Detect which cell encompasses the target text, then output its [X, Y] center coordinate. 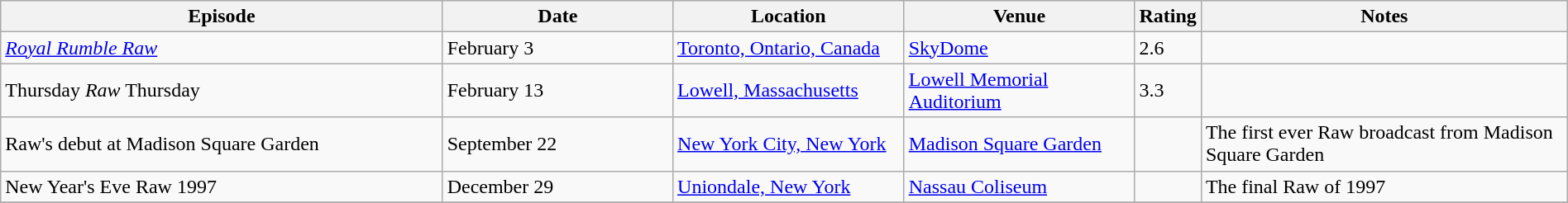
Date [557, 17]
Royal Rumble Raw [222, 48]
Location [789, 17]
Thursday Raw Thursday [222, 91]
Episode [222, 17]
The final Raw of 1997 [1384, 186]
2.6 [1168, 48]
Notes [1384, 17]
Lowell, Massachusetts [789, 91]
February 13 [557, 91]
Toronto, Ontario, Canada [789, 48]
New Year's Eve Raw 1997 [222, 186]
The first ever Raw broadcast from Madison Square Garden [1384, 144]
Raw's debut at Madison Square Garden [222, 144]
Lowell Memorial Auditorium [1019, 91]
February 3 [557, 48]
Venue [1019, 17]
December 29 [557, 186]
New York City, New York [789, 144]
Rating [1168, 17]
3.3 [1168, 91]
September 22 [557, 144]
Uniondale, New York [789, 186]
Madison Square Garden [1019, 144]
SkyDome [1019, 48]
Nassau Coliseum [1019, 186]
